Scan for the cell matching the given text and deliver its [x, y] coordinate at center. 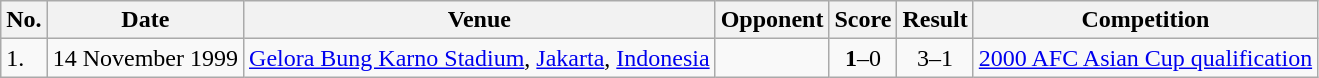
Venue [480, 20]
Result [935, 20]
3–1 [935, 58]
2000 AFC Asian Cup qualification [1145, 58]
14 November 1999 [145, 58]
Date [145, 20]
No. [24, 20]
1. [24, 58]
Competition [1145, 20]
1–0 [863, 58]
Score [863, 20]
Gelora Bung Karno Stadium, Jakarta, Indonesia [480, 58]
Opponent [772, 20]
